Capture the cell that displays the provided text and extract its (X, Y) central coordinate. 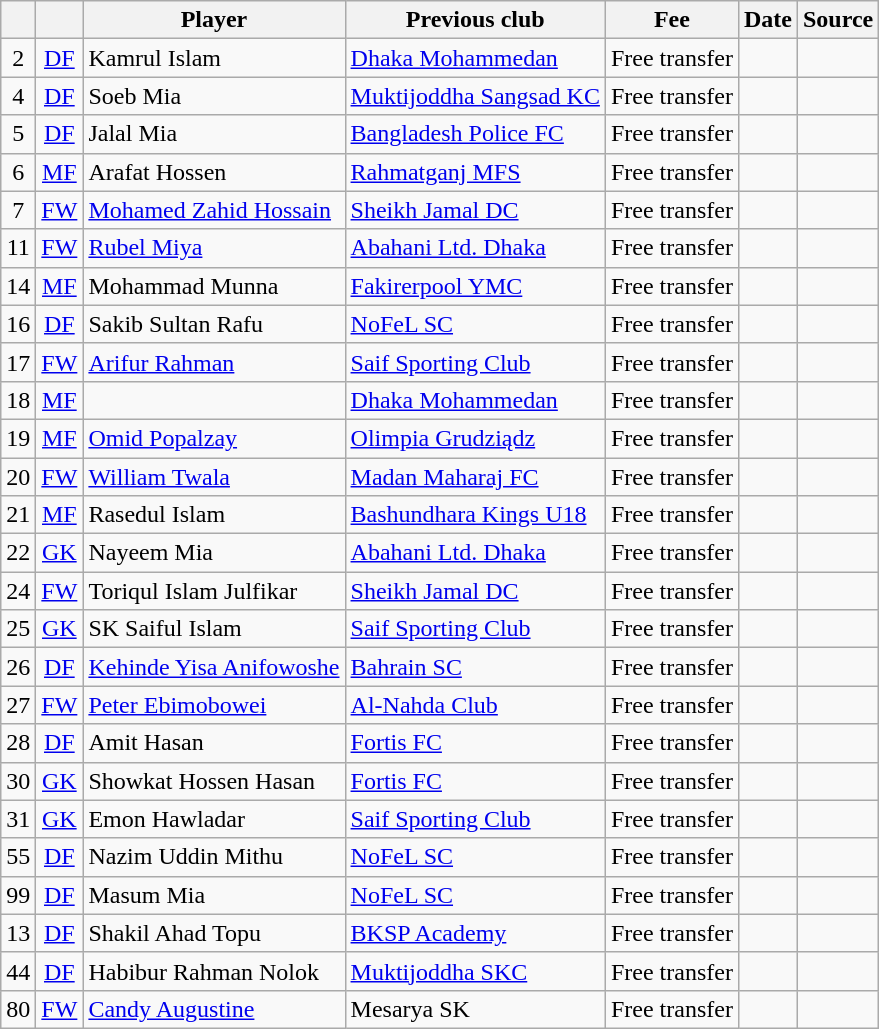
Muktijoddha Sangsad KC (475, 96)
30 (18, 781)
Shakil Ahad Topu (214, 933)
Nayeem Mia (214, 553)
Amit Hasan (214, 743)
26 (18, 667)
SK Saiful Islam (214, 629)
Bahrain SC (475, 667)
18 (18, 400)
31 (18, 819)
Candy Augustine (214, 1009)
44 (18, 971)
Mohammad Munna (214, 286)
20 (18, 477)
Rasedul Islam (214, 515)
Omid Popalzay (214, 438)
27 (18, 705)
11 (18, 248)
14 (18, 286)
Player (214, 20)
Habibur Rahman Nolok (214, 971)
Fee (672, 20)
Rahmatganj MFS (475, 172)
Arifur Rahman (214, 362)
Arafat Hossen (214, 172)
Rubel Miya (214, 248)
Jalal Mia (214, 134)
Olimpia Grudziądz (475, 438)
Showkat Hossen Hasan (214, 781)
Bangladesh Police FC (475, 134)
99 (18, 895)
28 (18, 743)
13 (18, 933)
21 (18, 515)
Masum Mia (214, 895)
Soeb Mia (214, 96)
Mesarya SK (475, 1009)
Sakib Sultan Rafu (214, 324)
80 (18, 1009)
17 (18, 362)
Previous club (475, 20)
6 (18, 172)
Peter Ebimobowei (214, 705)
Source (838, 20)
Muktijoddha SKC (475, 971)
Al-Nahda Club (475, 705)
4 (18, 96)
Nazim Uddin Mithu (214, 857)
Bashundhara Kings U18 (475, 515)
7 (18, 210)
24 (18, 591)
BKSP Academy (475, 933)
Mohamed Zahid Hossain (214, 210)
Toriqul Islam Julfikar (214, 591)
Kamrul Islam (214, 58)
25 (18, 629)
Fakirerpool YMC (475, 286)
19 (18, 438)
5 (18, 134)
22 (18, 553)
Madan Maharaj FC (475, 477)
Date (768, 20)
16 (18, 324)
55 (18, 857)
Emon Hawladar (214, 819)
Kehinde Yisa Anifowoshe (214, 667)
2 (18, 58)
William Twala (214, 477)
